Search for the cell housing the specified text and yield its [x, y] center coordinate. 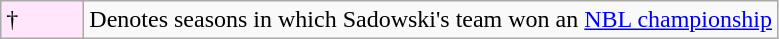
Denotes seasons in which Sadowski's team won an NBL championship [431, 20]
† [42, 20]
